Search for the cell housing the specified text and yield its [X, Y] center coordinate. 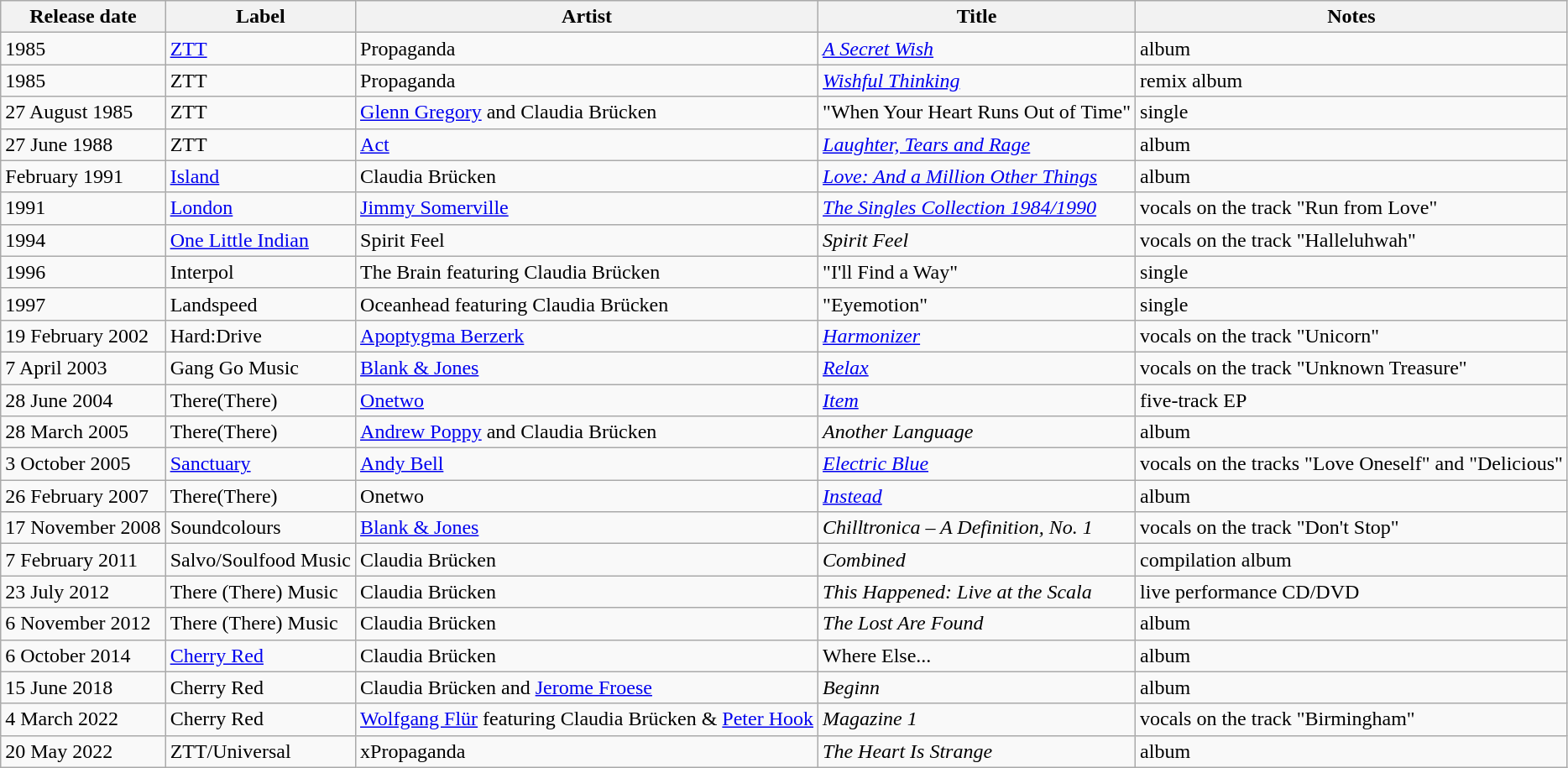
23 July 2012 [83, 592]
This Happened: Live at the Scala [977, 592]
ZTT/Universal [260, 751]
Wishful Thinking [977, 81]
Hard:Drive [260, 336]
Wolfgang Flür featuring Claudia Brücken & Peter Hook [588, 719]
Salvo/Soulfood Music [260, 560]
Electric Blue [977, 464]
Claudia Brücken and Jerome Froese [588, 687]
Soundcolours [260, 528]
Apoptygma Berzerk [588, 336]
vocals on the track "Halleluhwah" [1351, 240]
15 June 2018 [83, 687]
Where Else... [977, 656]
Instead [977, 496]
The Brain featuring Claudia Brücken [588, 272]
vocals on the track "Unicorn" [1351, 336]
26 February 2007 [83, 496]
Notes [1351, 17]
Label [260, 17]
Item [977, 400]
Jimmy Somerville [588, 208]
live performance CD/DVD [1351, 592]
28 June 2004 [83, 400]
Love: And a Million Other Things [977, 176]
Title [977, 17]
Harmonizer [977, 336]
1994 [83, 240]
remix album [1351, 81]
Glenn Gregory and Claudia Brücken [588, 112]
Laughter, Tears and Rage [977, 144]
Sanctuary [260, 464]
7 February 2011 [83, 560]
27 August 1985 [83, 112]
"I'll Find a Way" [977, 272]
Combined [977, 560]
Andy Bell [588, 464]
A Secret Wish [977, 49]
Beginn [977, 687]
Another Language [977, 432]
17 November 2008 [83, 528]
xPropaganda [588, 751]
1997 [83, 304]
The Singles Collection 1984/1990 [977, 208]
Chilltronica – A Definition, No. 1 [977, 528]
Gang Go Music [260, 368]
1991 [83, 208]
Interpol [260, 272]
vocals on the track "Unknown Treasure" [1351, 368]
One Little Indian [260, 240]
6 November 2012 [83, 624]
The Heart Is Strange [977, 751]
compilation album [1351, 560]
28 March 2005 [83, 432]
"Eyemotion" [977, 304]
Landspeed [260, 304]
vocals on the track "Run from Love" [1351, 208]
4 March 2022 [83, 719]
1996 [83, 272]
vocals on the tracks "Love Oneself" and "Delicious" [1351, 464]
19 February 2002 [83, 336]
The Lost Are Found [977, 624]
Act [588, 144]
20 May 2022 [83, 751]
3 October 2005 [83, 464]
Magazine 1 [977, 719]
London [260, 208]
Artist [588, 17]
February 1991 [83, 176]
Oceanhead featuring Claudia Brücken [588, 304]
"When Your Heart Runs Out of Time" [977, 112]
Andrew Poppy and Claudia Brücken [588, 432]
five-track EP [1351, 400]
vocals on the track "Birmingham" [1351, 719]
vocals on the track "Don't Stop" [1351, 528]
27 June 1988 [83, 144]
Release date [83, 17]
7 April 2003 [83, 368]
Island [260, 176]
Relax [977, 368]
6 October 2014 [83, 656]
